Capture the cell that displays the provided text and extract its [X, Y] central coordinate. 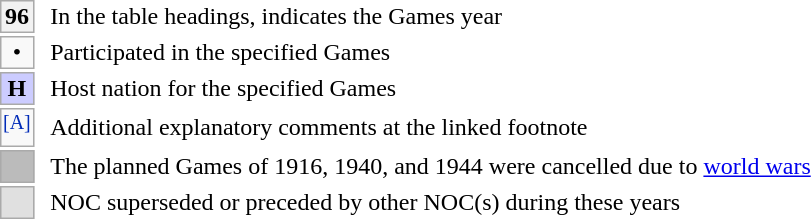
H [17, 88]
[A] [17, 128]
• [17, 52]
96 [17, 16]
